Pinpoint the cell where the given text exists, returning its [x, y] midpoint coordinate. 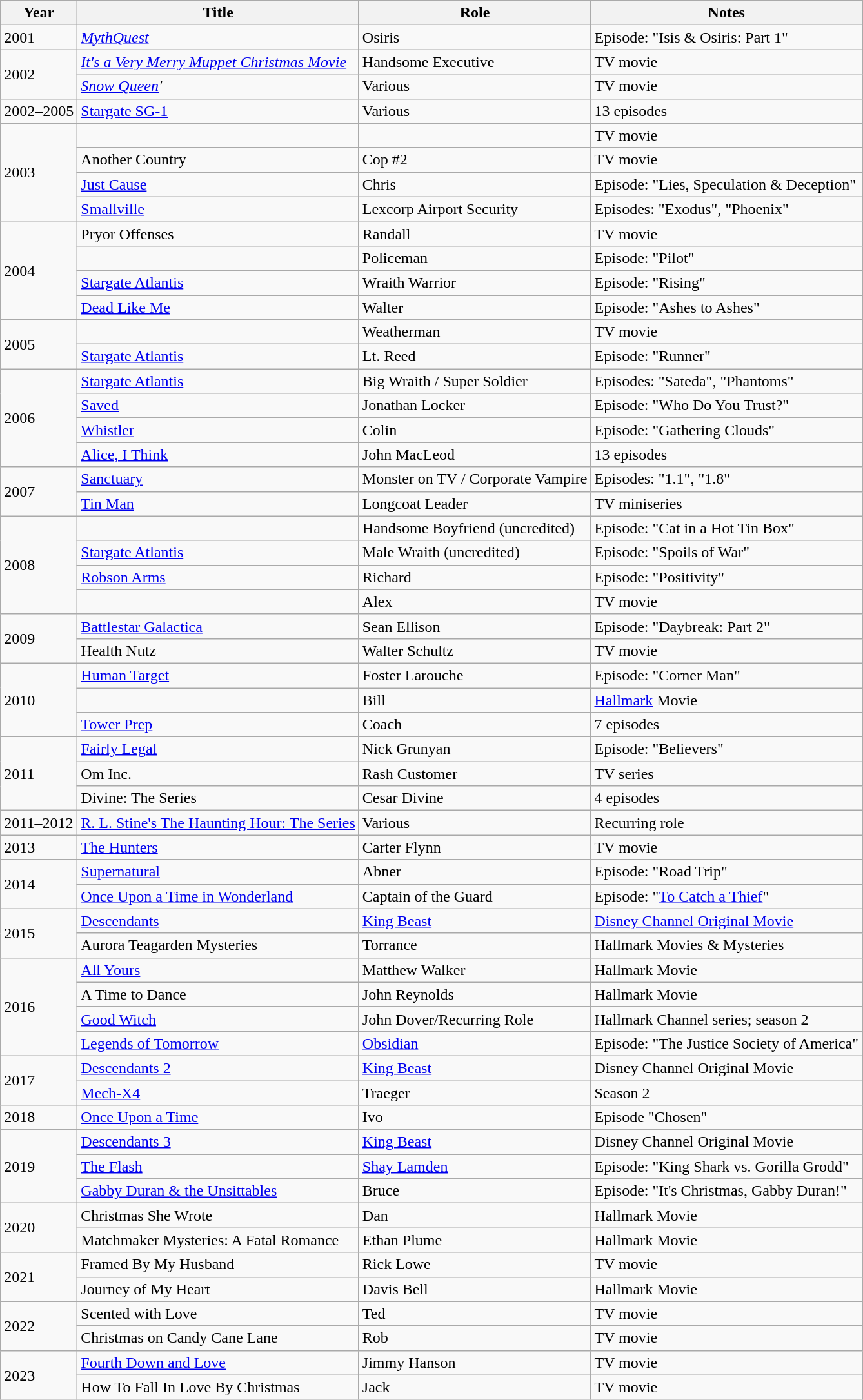
Episodes: "Exodus", "Phoenix" [726, 209]
Role [475, 13]
Tower Prep [218, 725]
Episode: "Lies, Speculation & Deception" [726, 184]
Rash Customer [475, 774]
2014 [39, 884]
Walter Schultz [475, 651]
Dan [475, 1216]
How To Fall In Love By Christmas [218, 1387]
Abner [475, 872]
Episode: "Daybreak: Part 2" [726, 626]
Journey of My Heart [218, 1289]
Jack [475, 1387]
Episode: "Gathering Clouds" [726, 430]
Sanctuary [218, 479]
Mech-X4 [218, 1093]
Episode: "Who Do You Trust?" [726, 406]
Episode: "Believers" [726, 749]
Episode "Chosen" [726, 1118]
2023 [39, 1375]
Episode: "Ashes to Ashes" [726, 308]
Lexcorp Airport Security [475, 209]
Ethan Plume [475, 1240]
2001 [39, 37]
Hallmark Movies & Mysteries [726, 945]
2010 [39, 700]
Episode: "King Shark vs. Gorilla Grodd" [726, 1167]
Gabby Duran & the Unsittables [218, 1191]
Bruce [475, 1191]
Episode: "Corner Man" [726, 675]
Christmas on Candy Cane Lane [218, 1338]
The Hunters [218, 847]
A Time to Dance [218, 994]
Matthew Walker [475, 970]
Battlestar Galactica [218, 626]
Episodes: "1.1", "1.8" [726, 479]
Another Country [218, 160]
Episode: "Positivity" [726, 577]
Stargate SG-1 [218, 111]
2002–2005 [39, 111]
Davis Bell [475, 1289]
Cop #2 [475, 160]
Episode: "Pilot" [726, 258]
Episodes: "Sateda", "Phantoms" [726, 381]
Rob [475, 1338]
Episode: "Isis & Osiris: Part 1" [726, 37]
2002 [39, 74]
Just Cause [218, 184]
Descendants 3 [218, 1142]
It's a Very Merry Muppet Christmas Movie [218, 62]
Robson Arms [218, 577]
Once Upon a Time in Wonderland [218, 896]
Aurora Teagarden Mysteries [218, 945]
Tin Man [218, 504]
Legends of Tomorrow [218, 1043]
Once Upon a Time [218, 1118]
Descendants 2 [218, 1068]
Good Witch [218, 1019]
R. L. Stine's The Haunting Hour: The Series [218, 823]
Foster Larouche [475, 675]
7 episodes [726, 725]
Episode: "Road Trip" [726, 872]
Monster on TV / Corporate Vampire [475, 479]
Christmas She Wrote [218, 1216]
Saved [218, 406]
2004 [39, 270]
2020 [39, 1228]
John Reynolds [475, 994]
Episode: "It's Christmas, Gabby Duran!" [726, 1191]
2016 [39, 1007]
Whistler [218, 430]
Episode: "To Catch a Thief" [726, 896]
Carter Flynn [475, 847]
2008 [39, 565]
Handsome Executive [475, 62]
2005 [39, 344]
Torrance [475, 945]
Colin [475, 430]
2007 [39, 491]
Episode: "Spoils of War" [726, 553]
2017 [39, 1080]
Episode: "Rising" [726, 282]
Fourth Down and Love [218, 1363]
Handsome Boyfriend (uncredited) [475, 528]
Ted [475, 1314]
Jonathan Locker [475, 406]
Richard [475, 577]
Smallville [218, 209]
2022 [39, 1326]
Alex [475, 602]
Hallmark Channel series; season 2 [726, 1019]
Cesar Divine [475, 798]
Obsidian [475, 1043]
Randall [475, 233]
Recurring role [726, 823]
Title [218, 13]
Snow Queen' [218, 86]
Jimmy Hanson [475, 1363]
Notes [726, 13]
The Flash [218, 1167]
Captain of the Guard [475, 896]
Lt. Reed [475, 357]
2011–2012 [39, 823]
Chris [475, 184]
TV miniseries [726, 504]
Human Target [218, 675]
Scented with Love [218, 1314]
Coach [475, 725]
2006 [39, 418]
Descendants [218, 921]
Policeman [475, 258]
TV series [726, 774]
Fairly Legal [218, 749]
Alice, I Think [218, 455]
2013 [39, 847]
2018 [39, 1118]
Pryor Offenses [218, 233]
All Yours [218, 970]
MythQuest [218, 37]
John MacLeod [475, 455]
Bill [475, 700]
Nick Grunyan [475, 749]
John Dover/Recurring Role [475, 1019]
Shay Lamden [475, 1167]
Season 2 [726, 1093]
2011 [39, 774]
2009 [39, 638]
Weatherman [475, 332]
Framed By My Husband [218, 1265]
Male Wraith (uncredited) [475, 553]
Episode: "The Justice Society of America" [726, 1043]
Ivo [475, 1118]
Supernatural [218, 872]
Matchmaker Mysteries: A Fatal Romance [218, 1240]
Episode: "Cat in a Hot Tin Box" [726, 528]
Health Nutz [218, 651]
Rick Lowe [475, 1265]
Wraith Warrior [475, 282]
Episode: "Runner" [726, 357]
Walter [475, 308]
2015 [39, 933]
Sean Ellison [475, 626]
Dead Like Me [218, 308]
2019 [39, 1167]
Om Inc. [218, 774]
Divine: The Series [218, 798]
Longcoat Leader [475, 504]
Big Wraith / Super Soldier [475, 381]
Year [39, 13]
Traeger [475, 1093]
2003 [39, 172]
Osiris [475, 37]
4 episodes [726, 798]
2021 [39, 1277]
